Identify which cell holds the provided text, then report its [x, y] central coordinate. 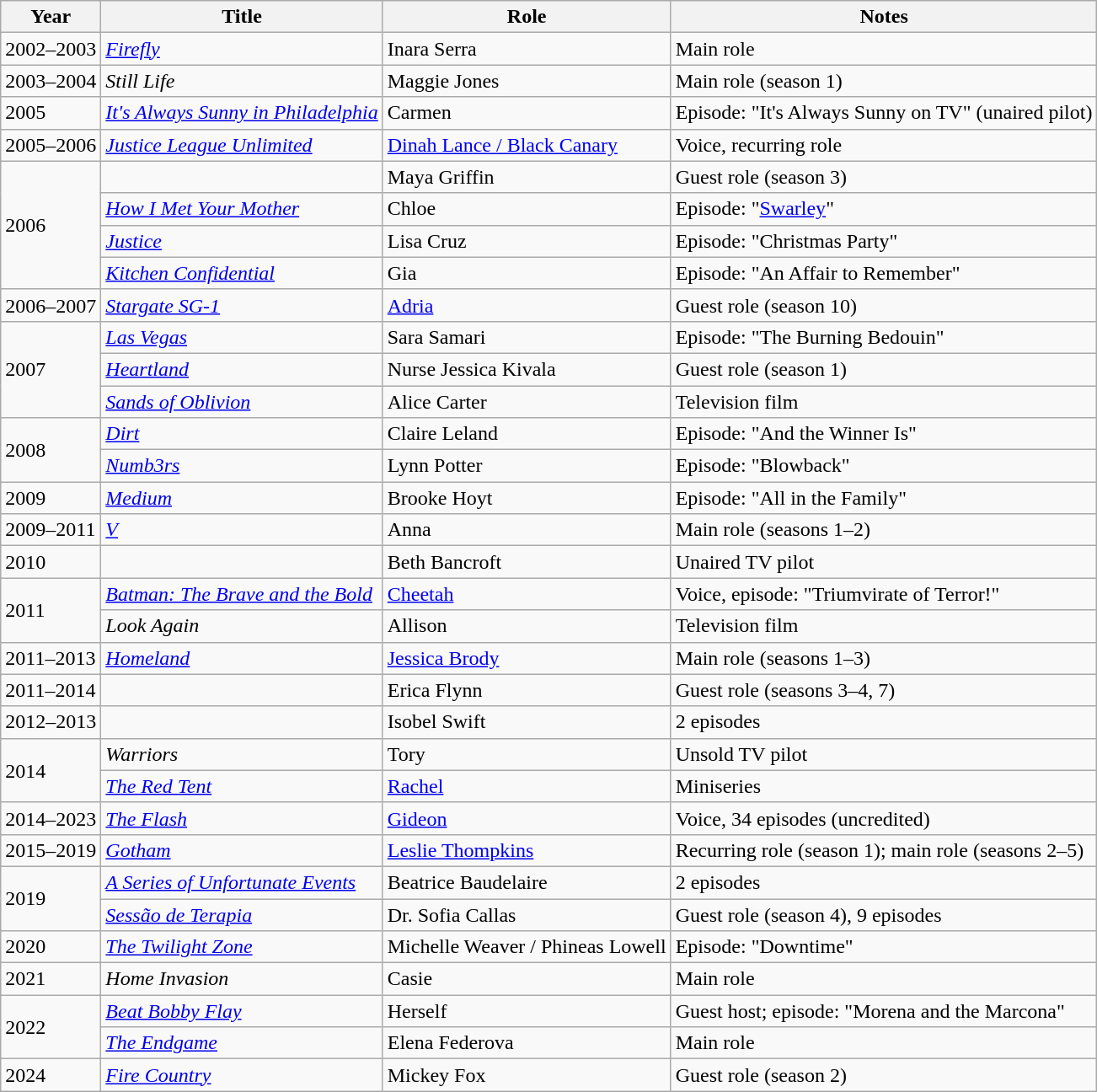
Beth Bancroft [527, 562]
2006 [51, 225]
Episode: "Blowback" [884, 466]
2012–2013 [51, 722]
Cheetah [527, 594]
2008 [51, 450]
It's Always Sunny in Philadelphia [242, 113]
Batman: The Brave and the Bold [242, 594]
The Flash [242, 818]
Michelle Weaver / Phineas Lowell [527, 947]
Guest role (season 1) [884, 369]
The Twilight Zone [242, 947]
Las Vegas [242, 337]
Guest role (season 3) [884, 177]
Fire Country [242, 1075]
Episode: "Christmas Party" [884, 241]
Leslie Thompkins [527, 850]
Episode: "The Burning Bedouin" [884, 337]
V [242, 530]
Gideon [527, 818]
Role [527, 17]
2003–2004 [51, 81]
2011–2014 [51, 690]
How I Met Your Mother [242, 209]
2006–2007 [51, 305]
Episode: "And the Winner Is" [884, 434]
Brooke Hoyt [527, 498]
Episode: "All in the Family" [884, 498]
Title [242, 17]
Dr. Sofia Callas [527, 914]
2009–2011 [51, 530]
2015–2019 [51, 850]
Stargate SG-1 [242, 305]
Jessica Brody [527, 658]
Kitchen Confidential [242, 273]
Sara Samari [527, 337]
2014–2023 [51, 818]
Anna [527, 530]
Main role (seasons 1–2) [884, 530]
Numb3rs [242, 466]
Gia [527, 273]
2005–2006 [51, 145]
Justice League Unlimited [242, 145]
2014 [51, 770]
Allison [527, 626]
Guest role (season 10) [884, 305]
Maya Griffin [527, 177]
Home Invasion [242, 979]
Maggie Jones [527, 81]
Voice, recurring role [884, 145]
Voice, 34 episodes (uncredited) [884, 818]
Episode: "Swarley" [884, 209]
2002–2003 [51, 49]
Sands of Oblivion [242, 402]
Voice, episode: "Triumvirate of Terror!" [884, 594]
Episode: "Downtime" [884, 947]
Lynn Potter [527, 466]
Episode: "It's Always Sunny on TV" (unaired pilot) [884, 113]
Episode: "An Affair to Remember" [884, 273]
2007 [51, 369]
Justice [242, 241]
Main role (seasons 1–3) [884, 658]
2005 [51, 113]
The Endgame [242, 1043]
2010 [51, 562]
Isobel Swift [527, 722]
2024 [51, 1075]
Sessão de Terapia [242, 914]
Miniseries [884, 786]
Unaired TV pilot [884, 562]
2009 [51, 498]
2019 [51, 898]
Main role (season 1) [884, 81]
Elena Federova [527, 1043]
The Red Tent [242, 786]
Beat Bobby Flay [242, 1011]
2020 [51, 947]
Mickey Fox [527, 1075]
Herself [527, 1011]
Beatrice Baudelaire [527, 882]
Adria [527, 305]
Guest host; episode: "Morena and the Marcona" [884, 1011]
Firefly [242, 49]
Warriors [242, 754]
2011–2013 [51, 658]
Lisa Cruz [527, 241]
Heartland [242, 369]
Medium [242, 498]
Dirt [242, 434]
Look Again [242, 626]
Dinah Lance / Black Canary [527, 145]
2022 [51, 1027]
Notes [884, 17]
A Series of Unfortunate Events [242, 882]
Rachel [527, 786]
Casie [527, 979]
Unsold TV pilot [884, 754]
Alice Carter [527, 402]
Nurse Jessica Kivala [527, 369]
Homeland [242, 658]
Guest role (seasons 3–4, 7) [884, 690]
Year [51, 17]
2011 [51, 610]
Guest role (season 4), 9 episodes [884, 914]
Erica Flynn [527, 690]
Carmen [527, 113]
Tory [527, 754]
Recurring role (season 1); main role (seasons 2–5) [884, 850]
Gotham [242, 850]
Still Life [242, 81]
Chloe [527, 209]
2021 [51, 979]
Claire Leland [527, 434]
Guest role (season 2) [884, 1075]
Inara Serra [527, 49]
